Pinpoint the cell where the given text exists, returning its [X, Y] midpoint coordinate. 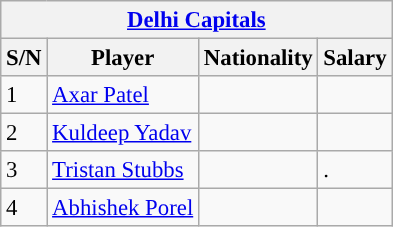
. [355, 170]
Kuldeep Yadav [123, 133]
Salary [355, 58]
Player [123, 58]
Axar Patel [123, 95]
2 [24, 133]
Abhishek Porel [123, 208]
3 [24, 170]
S/N [24, 58]
4 [24, 208]
Nationality [258, 58]
Delhi Capitals [196, 20]
Tristan Stubbs [123, 170]
1 [24, 95]
